Identify which cell holds the provided text, then report its [X, Y] central coordinate. 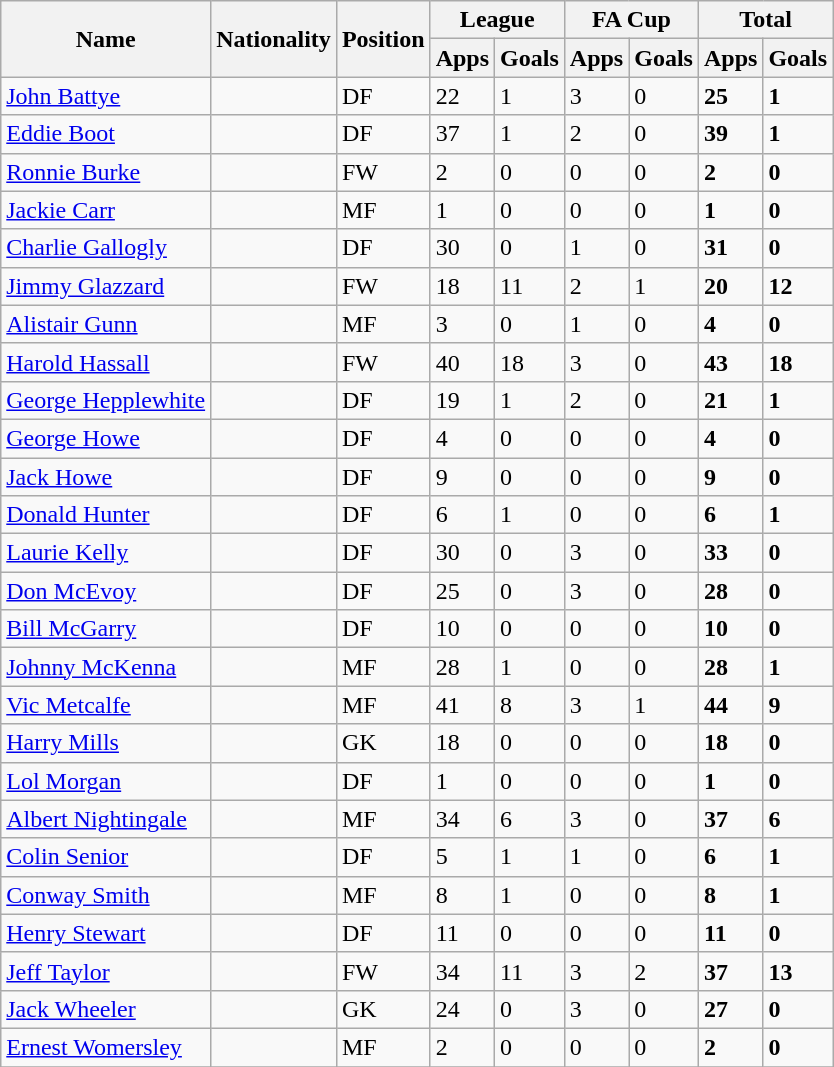
12 [798, 286]
Donald Hunter [106, 515]
Jack Howe [106, 477]
Conway Smith [106, 895]
Nationality [274, 39]
40 [462, 362]
13 [798, 971]
Johnny McKenna [106, 667]
Position [383, 39]
22 [462, 96]
5 [462, 857]
27 [730, 1009]
41 [462, 705]
Henry Stewart [106, 933]
Eddie Boot [106, 134]
Charlie Gallogly [106, 248]
Name [106, 39]
George Howe [106, 438]
Ronnie Burke [106, 172]
19 [462, 400]
Jimmy Glazzard [106, 286]
33 [730, 553]
Laurie Kelly [106, 553]
44 [730, 705]
George Hepplewhite [106, 400]
Alistair Gunn [106, 324]
Harold Hassall [106, 362]
Jackie Carr [106, 210]
Jeff Taylor [106, 971]
21 [730, 400]
John Battye [106, 96]
Lol Morgan [106, 781]
Bill McGarry [106, 629]
Total [765, 20]
39 [730, 134]
Don McEvoy [106, 591]
Vic Metcalfe [106, 705]
24 [462, 1009]
League [497, 20]
FA Cup [631, 20]
Albert Nightingale [106, 819]
Jack Wheeler [106, 1009]
Colin Senior [106, 857]
31 [730, 248]
43 [730, 362]
Ernest Womersley [106, 1047]
Harry Mills [106, 743]
20 [730, 286]
